Identify which cell holds the provided text, then report its [x, y] central coordinate. 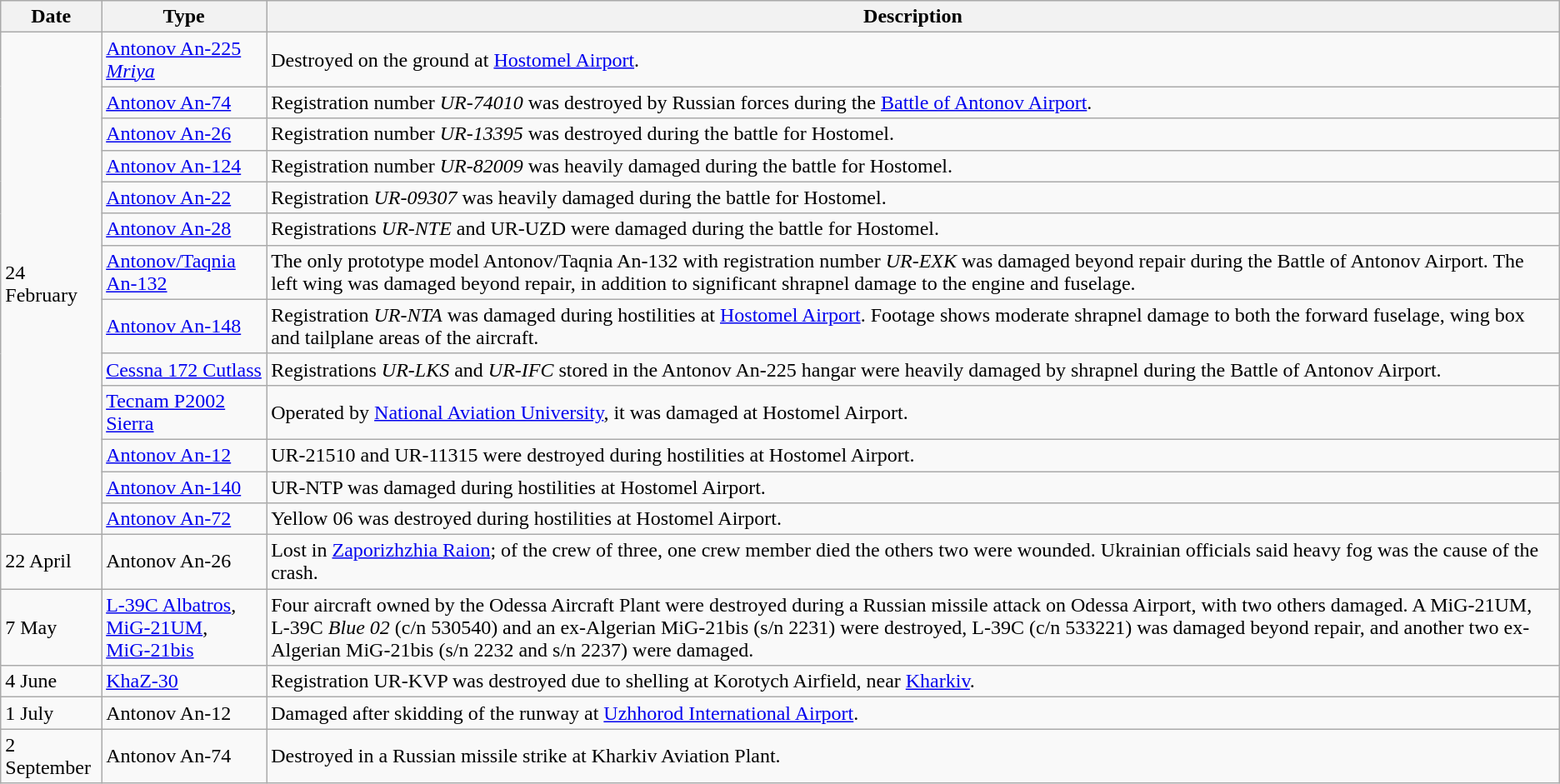
Tecnam P2002 Sierra [184, 412]
24 February [52, 283]
Antonov An-225 Mriya [184, 60]
4 June [52, 682]
Registration UR-KVP was destroyed due to shelling at Korotych Airfield, near Kharkiv. [913, 682]
22 April [52, 562]
Antonov An-72 [184, 519]
Registration number UR-13395 was destroyed during the battle for Hostomel. [913, 134]
Antonov An-28 [184, 229]
UR-NTP was damaged during hostilities at Hostomel Airport. [913, 487]
L-39C Albatros,MiG-21UM,MiG-21bis [184, 627]
1 July [52, 713]
Antonov An-148 [184, 327]
Registrations UR-NTE and UR-UZD were damaged during the battle for Hostomel. [913, 229]
UR-21510 and UR-11315 were destroyed during hostilities at Hostomel Airport. [913, 455]
Destroyed on the ground at Hostomel Airport. [913, 60]
Destroyed in a Russian missile strike at Kharkiv Aviation Plant. [913, 757]
Description [913, 17]
Registration UR-09307 was heavily damaged during the battle for Hostomel. [913, 197]
Antonov An-22 [184, 197]
2 September [52, 757]
7 May [52, 627]
Damaged after skidding of the runway at Uzhhorod International Airport. [913, 713]
Registrations UR-LKS and UR-IFC stored in the Antonov An-225 hangar were heavily damaged by shrapnel during the Battle of Antonov Airport. [913, 369]
Operated by National Aviation University, it was damaged at Hostomel Airport. [913, 412]
Yellow 06 was destroyed during hostilities at Hostomel Airport. [913, 519]
Antonov/Taqnia An-132 [184, 272]
KhaZ-30 [184, 682]
Antonov An-140 [184, 487]
Type [184, 17]
Date [52, 17]
Cessna 172 Cutlass [184, 369]
Antonov An-124 [184, 166]
Registration number UR-82009 was heavily damaged during the battle for Hostomel. [913, 166]
Registration number UR-74010 was destroyed by Russian forces during the Battle of Antonov Airport. [913, 102]
